Return (X, Y) of the center of cell containing provided text 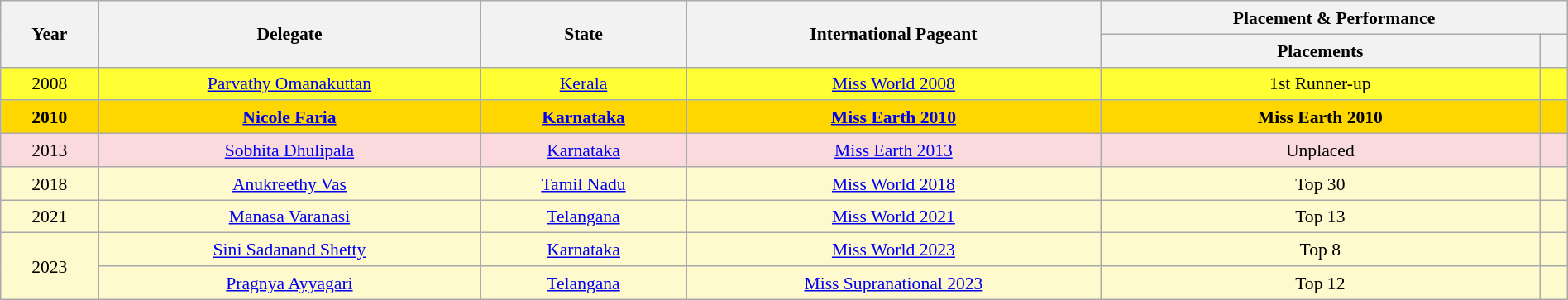
Miss World 2021 (893, 217)
Year (50, 34)
Delegate (289, 34)
Parvathy Omanakuttan (289, 83)
Anukreethy Vas (289, 183)
2018 (50, 183)
2013 (50, 150)
2008 (50, 83)
State (584, 34)
Top 8 (1320, 250)
Top 30 (1320, 183)
Top 13 (1320, 217)
2010 (50, 117)
Unplaced (1320, 150)
Kerala (584, 83)
Sini Sadanand Shetty (289, 250)
Miss World 2008 (893, 83)
Pragnya Ayyagari (289, 283)
Manasa Varanasi (289, 217)
Placement & Performance (1334, 17)
Tamil Nadu (584, 183)
Miss World 2023 (893, 250)
2023 (50, 266)
1st Runner-up (1320, 83)
Placements (1320, 50)
International Pageant (893, 34)
Nicole Faria (289, 117)
Miss Earth 2013 (893, 150)
Sobhita Dhulipala (289, 150)
Top 12 (1320, 283)
2021 (50, 217)
Miss Supranational 2023 (893, 283)
Miss World 2018 (893, 183)
